Locate the cell with the specified text and output its [x, y] center coordinate. 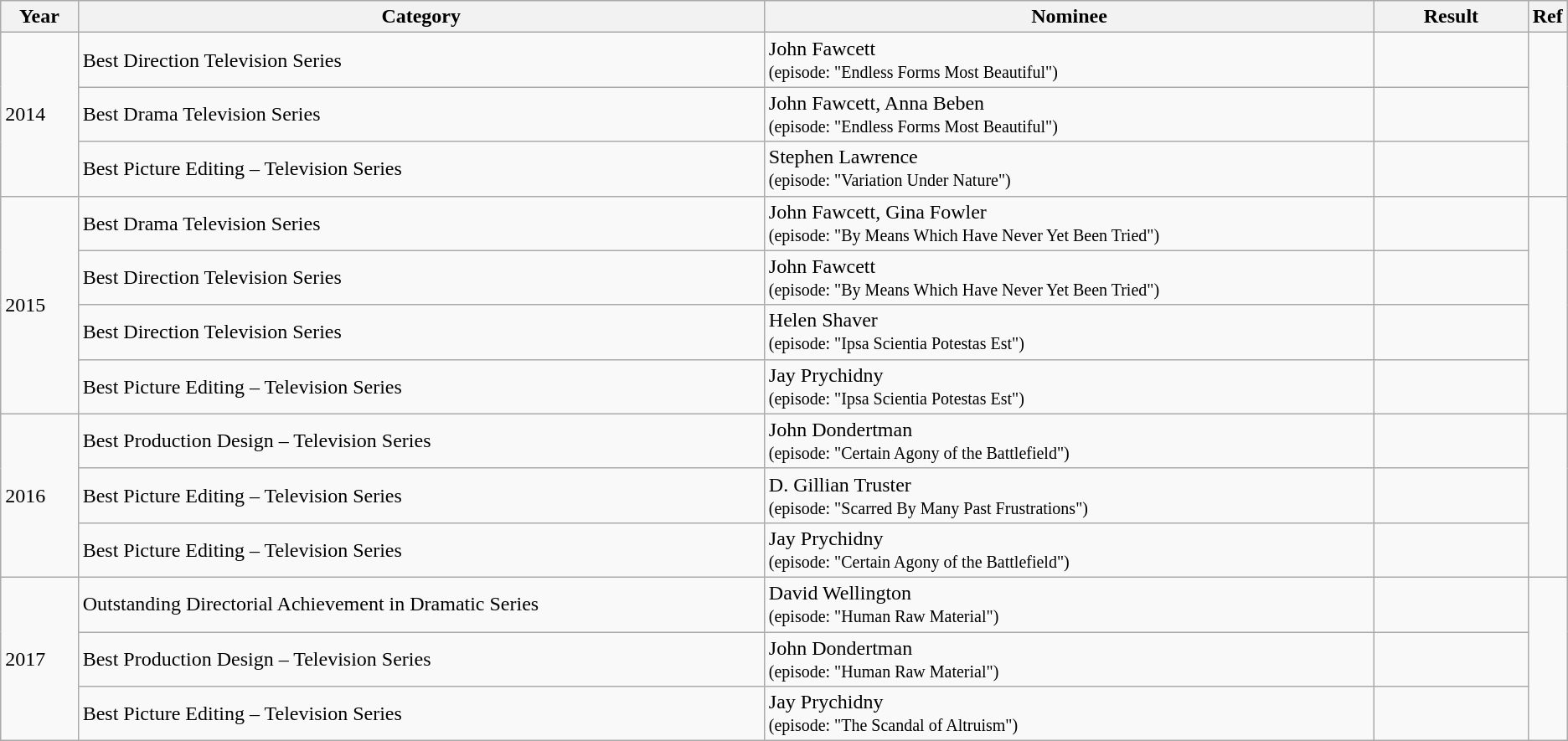
Helen Shaver(episode: "Ipsa Scientia Potestas Est") [1069, 332]
Year [39, 17]
John Fawcett, Anna Beben(episode: "Endless Forms Most Beautiful") [1069, 114]
Nominee [1069, 17]
2014 [39, 114]
John Dondertman(episode: "Certain Agony of the Battlefield") [1069, 440]
John Fawcett, Gina Fowler(episode: "By Means Which Have Never Yet Been Tried") [1069, 223]
Jay Prychidny(episode: "Ipsa Scientia Potestas Est") [1069, 387]
2017 [39, 658]
Ref [1548, 17]
Jay Prychidny(episode: "Certain Agony of the Battlefield") [1069, 549]
2015 [39, 305]
John Fawcett(episode: "Endless Forms Most Beautiful") [1069, 60]
Jay Prychidny(episode: "The Scandal of Altruism") [1069, 713]
Stephen Lawrence(episode: "Variation Under Nature") [1069, 169]
David Wellington(episode: "Human Raw Material") [1069, 605]
D. Gillian Truster(episode: "Scarred By Many Past Frustrations") [1069, 496]
John Fawcett(episode: "By Means Which Have Never Yet Been Tried") [1069, 278]
Outstanding Directorial Achievement in Dramatic Series [420, 605]
Result [1451, 17]
John Dondertman(episode: "Human Raw Material") [1069, 658]
Category [420, 17]
2016 [39, 496]
